From the cell containing the given text, extract its center point as (X, Y) coordinate. 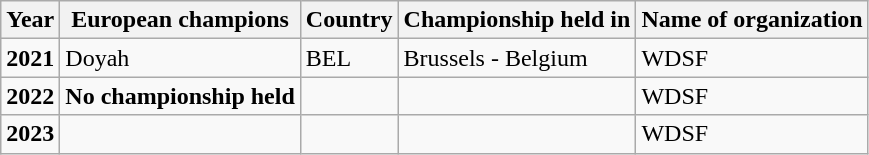
Brussels - Belgium (517, 58)
Championship held in (517, 20)
Country (349, 20)
Name of organization (752, 20)
No championship held (180, 96)
2022 (30, 96)
European champions (180, 20)
2023 (30, 134)
Doyah (180, 58)
Year (30, 20)
2021 (30, 58)
BEL (349, 58)
